Pinpoint the cell where the given text exists, returning its [X, Y] midpoint coordinate. 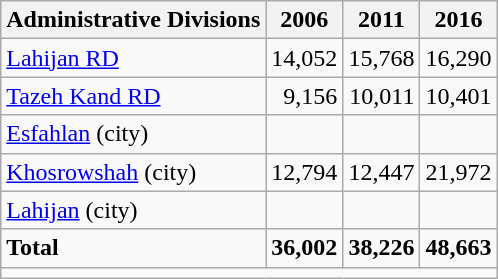
Tazeh Kand RD [134, 96]
2011 [382, 20]
Total [134, 248]
48,663 [458, 248]
Lahijan RD [134, 58]
10,401 [458, 96]
38,226 [382, 248]
Esfahlan (city) [134, 134]
Khosrowshah (city) [134, 172]
2006 [304, 20]
16,290 [458, 58]
12,794 [304, 172]
2016 [458, 20]
36,002 [304, 248]
9,156 [304, 96]
Administrative Divisions [134, 20]
21,972 [458, 172]
15,768 [382, 58]
14,052 [304, 58]
Lahijan (city) [134, 210]
10,011 [382, 96]
12,447 [382, 172]
